Provide the [x, y] coordinate of the cell's center where the given text is located.  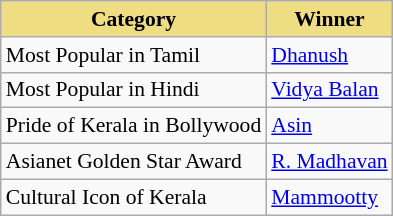
R. Madhavan [329, 162]
Category [134, 19]
Winner [329, 19]
Asianet Golden Star Award [134, 162]
Dhanush [329, 55]
Asin [329, 126]
Mammootty [329, 197]
Vidya Balan [329, 90]
Most Popular in Tamil [134, 55]
Most Popular in Hindi [134, 90]
Pride of Kerala in Bollywood [134, 126]
Cultural Icon of Kerala [134, 197]
